For the text-containing cell, return its midpoint in (X, Y) coordinate format. 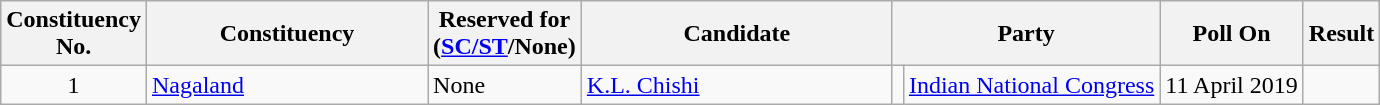
Candidate (736, 34)
Result (1341, 34)
Constituency No. (74, 34)
K.L. Chishi (736, 85)
Nagaland (286, 85)
Poll On (1232, 34)
Indian National Congress (1031, 85)
11 April 2019 (1232, 85)
None (505, 85)
1 (74, 85)
Party (1026, 34)
Reserved for(SC/ST/None) (505, 34)
Constituency (286, 34)
